Provide the (x, y) coordinate of the cell's center where the given text is located.  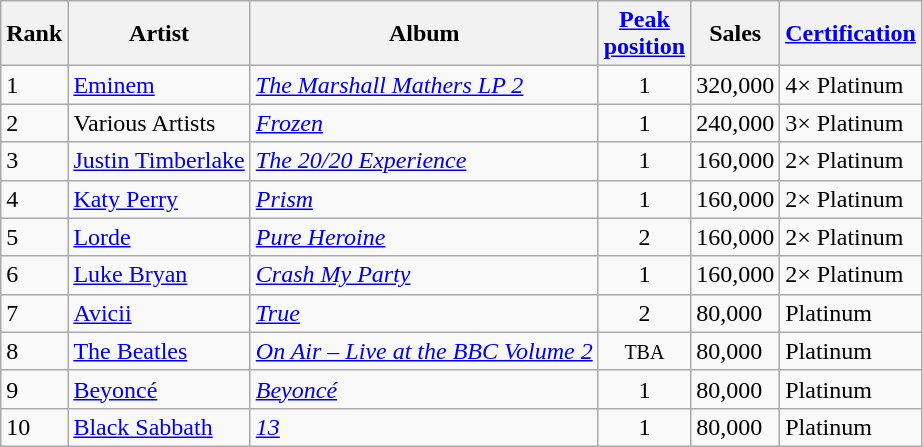
8 (34, 351)
3× Platinum (851, 123)
9 (34, 389)
5 (34, 237)
Artist (159, 34)
Peakposition (644, 34)
True (424, 313)
The Beatles (159, 351)
320,000 (736, 85)
3 (34, 161)
7 (34, 313)
TBA (644, 351)
Lorde (159, 237)
The 20/20 Experience (424, 161)
Luke Bryan (159, 275)
Justin Timberlake (159, 161)
Frozen (424, 123)
On Air – Live at the BBC Volume 2 (424, 351)
4 (34, 199)
Sales (736, 34)
Black Sabbath (159, 427)
10 (34, 427)
Various Artists (159, 123)
Eminem (159, 85)
13 (424, 427)
4× Platinum (851, 85)
The Marshall Mathers LP 2 (424, 85)
Rank (34, 34)
6 (34, 275)
Certification (851, 34)
Pure Heroine (424, 237)
Avicii (159, 313)
Crash My Party (424, 275)
240,000 (736, 123)
Prism (424, 199)
Katy Perry (159, 199)
Album (424, 34)
